Return [X, Y] of the center of cell containing provided text 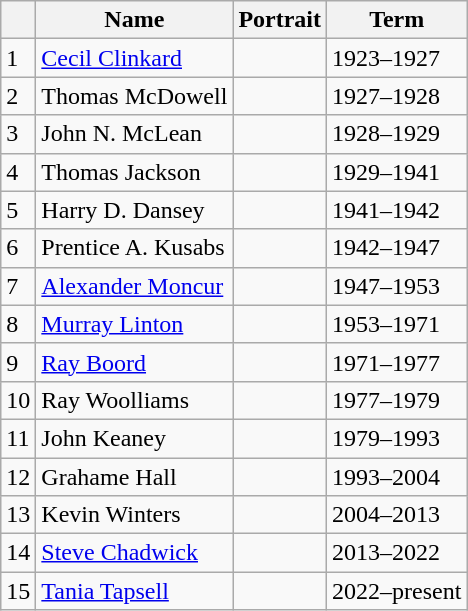
1977–1979 [397, 400]
5 [18, 210]
1927–1928 [397, 96]
14 [18, 553]
Murray Linton [134, 324]
Thomas McDowell [134, 96]
1942–1947 [397, 248]
10 [18, 400]
Kevin Winters [134, 515]
1941–1942 [397, 210]
2 [18, 96]
3 [18, 134]
7 [18, 286]
Thomas Jackson [134, 172]
2013–2022 [397, 553]
1947–1953 [397, 286]
1929–1941 [397, 172]
Harry D. Dansey [134, 210]
1 [18, 58]
John N. McLean [134, 134]
Prentice A. Kusabs [134, 248]
1953–1971 [397, 324]
Tania Tapsell [134, 591]
9 [18, 362]
Cecil Clinkard [134, 58]
1923–1927 [397, 58]
Ray Woolliams [134, 400]
John Keaney [134, 438]
11 [18, 438]
1928–1929 [397, 134]
2004–2013 [397, 515]
Grahame Hall [134, 477]
Ray Boord [134, 362]
6 [18, 248]
Term [397, 20]
Name [134, 20]
4 [18, 172]
12 [18, 477]
1979–1993 [397, 438]
15 [18, 591]
8 [18, 324]
Steve Chadwick [134, 553]
Portrait [280, 20]
1993–2004 [397, 477]
2022–present [397, 591]
13 [18, 515]
1971–1977 [397, 362]
Alexander Moncur [134, 286]
